Capture the cell that displays the provided text and extract its (x, y) central coordinate. 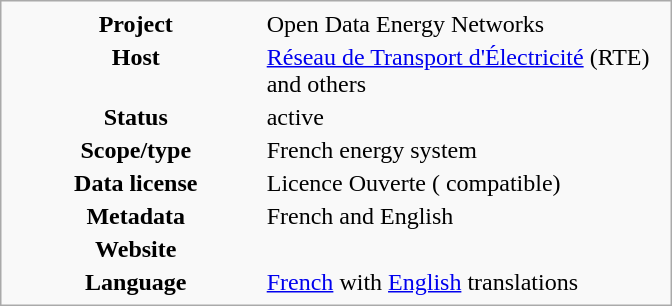
Language (136, 282)
French and English (464, 216)
Licence Ouverte ( compatible) (464, 183)
Project (136, 24)
Status (136, 117)
French with English translations (464, 282)
active (464, 117)
Réseau de Transport d'Électricité (RTE) and others (464, 70)
Host (136, 70)
Website (136, 249)
Data license (136, 183)
Metadata (136, 216)
Open Data Energy Networks (464, 24)
French energy system (464, 150)
Scope/type (136, 150)
